Find where the given text appears and provide that cell's center as (x, y) coordinate. 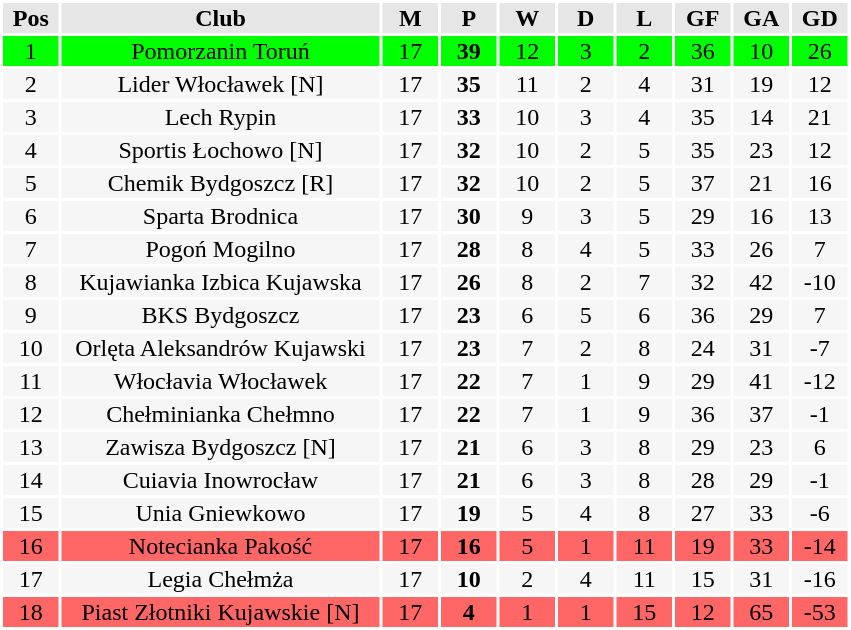
Cuiavia Inowrocław (221, 480)
GA (762, 18)
Lech Rypin (221, 117)
-14 (820, 546)
18 (31, 612)
W (528, 18)
Notecianka Pakość (221, 546)
Pomorzanin Toruń (221, 51)
39 (469, 51)
Sportis Łochowo [N] (221, 150)
Chełminianka Chełmno (221, 414)
-16 (820, 579)
BKS Bydgoszcz (221, 315)
Chemik Bydgoszcz [R] (221, 183)
24 (703, 348)
Zawisza Bydgoszcz [N] (221, 447)
Pos (31, 18)
Club (221, 18)
Piast Złotniki Kujawskie [N] (221, 612)
L (644, 18)
-6 (820, 513)
Legia Chełmża (221, 579)
Unia Gniewkowo (221, 513)
-7 (820, 348)
GF (703, 18)
Sparta Brodnica (221, 216)
-12 (820, 381)
Kujawianka Izbica Kujawska (221, 282)
27 (703, 513)
65 (762, 612)
42 (762, 282)
Pogoń Mogilno (221, 249)
Lider Włocławek [N] (221, 84)
P (469, 18)
41 (762, 381)
30 (469, 216)
M (410, 18)
-10 (820, 282)
Orlęta Aleksandrów Kujawski (221, 348)
D (586, 18)
-53 (820, 612)
GD (820, 18)
Włocłavia Włocławek (221, 381)
